Extract the (X, Y) coordinate from the center of the cell holding the provided text.  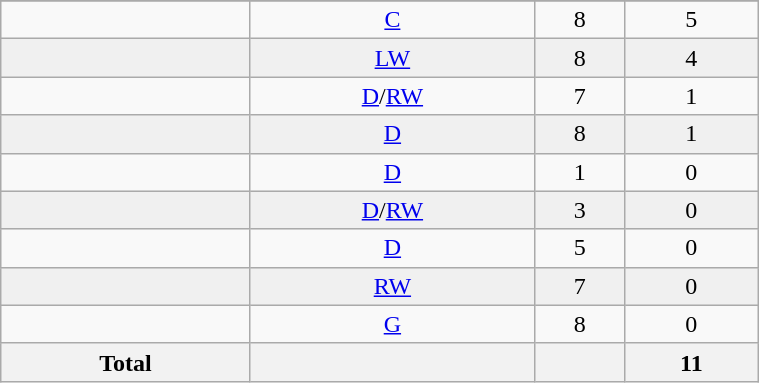
3 (580, 210)
G (392, 324)
4 (692, 58)
LW (392, 58)
RW (392, 286)
Total (126, 362)
11 (692, 362)
C (392, 20)
